From the cell containing the given text, extract its center point as (X, Y) coordinate. 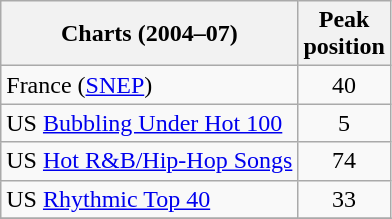
Peakposition (344, 34)
US Bubbling Under Hot 100 (150, 123)
33 (344, 199)
74 (344, 161)
Charts (2004–07) (150, 34)
5 (344, 123)
US Hot R&B/Hip-Hop Songs (150, 161)
40 (344, 85)
US Rhythmic Top 40 (150, 199)
France (SNEP) (150, 85)
